Return the (x, y) coordinate for the center point of the cell that contains the specified text.  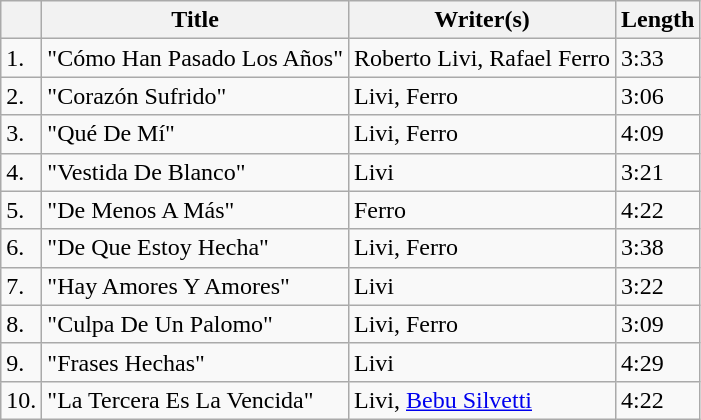
3. (22, 134)
"Vestida De Blanco" (196, 172)
Ferro (482, 210)
"Corazón Sufrido" (196, 96)
7. (22, 286)
3:38 (657, 248)
Roberto Livi, Rafael Ferro (482, 58)
4:29 (657, 362)
"Qué De Mí" (196, 134)
3:06 (657, 96)
"De Que Estoy Hecha" (196, 248)
"Frases Hechas" (196, 362)
3:33 (657, 58)
3:21 (657, 172)
3:22 (657, 286)
"Culpa De Un Palomo" (196, 324)
6. (22, 248)
9. (22, 362)
"La Tercera Es La Vencida" (196, 400)
3:09 (657, 324)
Length (657, 20)
4:09 (657, 134)
"De Menos A Más" (196, 210)
4. (22, 172)
Livi, Bebu Silvetti (482, 400)
5. (22, 210)
"Cómo Han Pasado Los Años" (196, 58)
Writer(s) (482, 20)
2. (22, 96)
"Hay Amores Y Amores" (196, 286)
10. (22, 400)
Title (196, 20)
1. (22, 58)
8. (22, 324)
